Return the [X, Y] coordinate for the center point of the cell that contains the specified text.  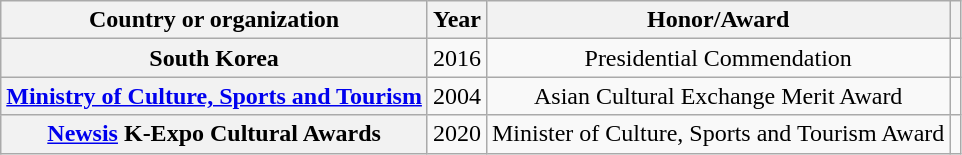
Ministry of Culture, Sports and Tourism [214, 96]
South Korea [214, 58]
Honor/Award [718, 20]
2004 [456, 96]
2020 [456, 134]
Minister of Culture, Sports and Tourism Award [718, 134]
Year [456, 20]
Asian Cultural Exchange Merit Award [718, 96]
Newsis K-Expo Cultural Awards [214, 134]
2016 [456, 58]
Presidential Commendation [718, 58]
Country or organization [214, 20]
